Search for the cell housing the specified text and yield its [x, y] center coordinate. 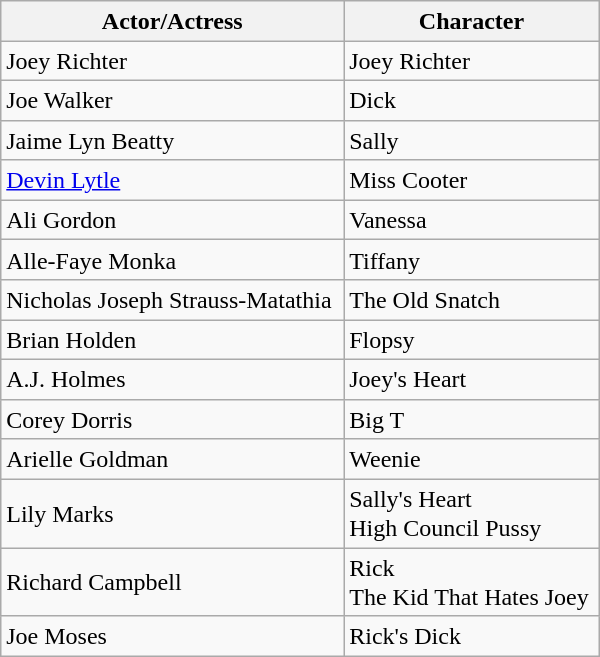
Joey's Heart [472, 379]
Brian Holden [172, 340]
Rick's Dick [472, 636]
Ali Gordon [172, 220]
Nicholas Joseph Strauss-Matathia [172, 300]
A.J. Holmes [172, 379]
The Old Snatch [472, 300]
Lily Marks [172, 514]
Sally [472, 140]
Character [472, 21]
Joe Walker [172, 100]
Miss Cooter [472, 180]
Flopsy [472, 340]
Dick [472, 100]
Richard Campbell [172, 582]
Sally's HeartHigh Council Pussy [472, 514]
Tiffany [472, 260]
Vanessa [472, 220]
Weenie [472, 459]
Actor/Actress [172, 21]
Alle-Faye Monka [172, 260]
Corey Dorris [172, 419]
Arielle Goldman [172, 459]
Joe Moses [172, 636]
Devin Lytle [172, 180]
RickThe Kid That Hates Joey [472, 582]
Jaime Lyn Beatty [172, 140]
Big T [472, 419]
